Output the [x, y] coordinate of the center of the cell containing the given text.  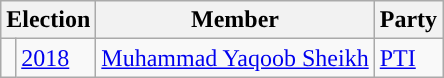
Muhammad Yaqoob Sheikh [235, 58]
2018 [56, 58]
Party [408, 20]
PTI [408, 58]
Member [235, 20]
Election [48, 20]
